Locate the cell with the specified text and output its [X, Y] center coordinate. 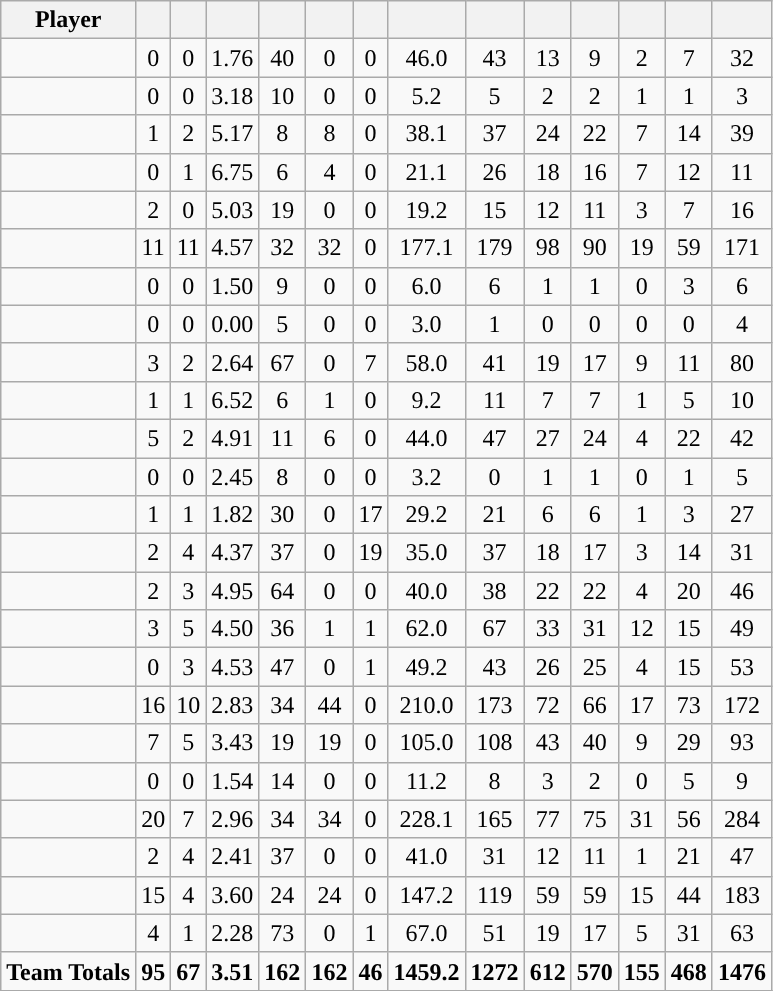
3.51 [232, 971]
2.83 [232, 705]
1459.2 [426, 971]
3.0 [426, 324]
6.75 [232, 172]
53 [742, 667]
1.54 [232, 781]
29.2 [426, 515]
Player [68, 20]
36 [282, 629]
25 [594, 667]
77 [548, 819]
33 [548, 629]
41.0 [426, 857]
4.37 [232, 553]
41 [494, 362]
44.0 [426, 438]
570 [594, 971]
19.2 [426, 210]
5.03 [232, 210]
105.0 [426, 743]
155 [642, 971]
6.52 [232, 400]
9.2 [426, 400]
4.91 [232, 438]
Team Totals [68, 971]
3.2 [426, 477]
2.28 [232, 933]
42 [742, 438]
5.2 [426, 96]
4.53 [232, 667]
165 [494, 819]
2.41 [232, 857]
39 [742, 134]
93 [742, 743]
612 [548, 971]
2.64 [232, 362]
183 [742, 895]
2.45 [232, 477]
3.18 [232, 96]
108 [494, 743]
66 [594, 705]
95 [154, 971]
0.00 [232, 324]
147.2 [426, 895]
4.57 [232, 248]
3.43 [232, 743]
171 [742, 248]
21.1 [426, 172]
11.2 [426, 781]
56 [688, 819]
75 [594, 819]
468 [688, 971]
13 [548, 58]
6.0 [426, 286]
49 [742, 629]
38.1 [426, 134]
210.0 [426, 705]
46.0 [426, 58]
179 [494, 248]
3.60 [232, 895]
5.17 [232, 134]
1.76 [232, 58]
90 [594, 248]
58.0 [426, 362]
1.82 [232, 515]
1.50 [232, 286]
49.2 [426, 667]
1272 [494, 971]
177.1 [426, 248]
72 [548, 705]
35.0 [426, 553]
29 [688, 743]
62.0 [426, 629]
80 [742, 362]
30 [282, 515]
64 [282, 591]
4.50 [232, 629]
1476 [742, 971]
51 [494, 933]
173 [494, 705]
63 [742, 933]
2.96 [232, 819]
228.1 [426, 819]
67.0 [426, 933]
40.0 [426, 591]
172 [742, 705]
119 [494, 895]
38 [494, 591]
98 [548, 248]
4.95 [232, 591]
284 [742, 819]
